Scan for the cell matching the given text and deliver its (X, Y) coordinate at center. 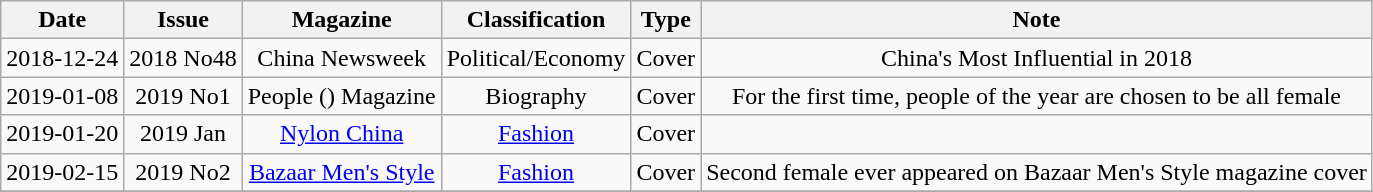
Biography (536, 96)
China Newsweek (342, 58)
Issue (183, 20)
Political/Economy (536, 58)
For the first time, people of the year are chosen to be all female (1037, 96)
Date (62, 20)
2019-01-08 (62, 96)
Note (1037, 20)
China's Most Influential in 2018 (1037, 58)
People () Magazine (342, 96)
2019 No2 (183, 172)
2019 Jan (183, 134)
Second female ever appeared on Bazaar Men's Style magazine cover (1037, 172)
Nylon China (342, 134)
2018 No48 (183, 58)
2019 No1 (183, 96)
Magazine (342, 20)
2019-02-15 (62, 172)
Type (666, 20)
2019-01-20 (62, 134)
Classification (536, 20)
Bazaar Men's Style (342, 172)
2018-12-24 (62, 58)
